Return (x, y) of the center of cell containing provided text 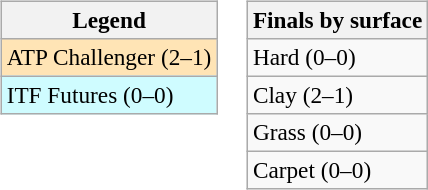
Finals by surface (337, 20)
Grass (0–0) (337, 133)
ITF Futures (0–0) (108, 95)
Clay (2–1) (337, 95)
Legend (108, 20)
ATP Challenger (2–1) (108, 57)
Hard (0–0) (337, 57)
Carpet (0–0) (337, 171)
